Provide the (x, y) coordinate of the cell's center where the given text is located.  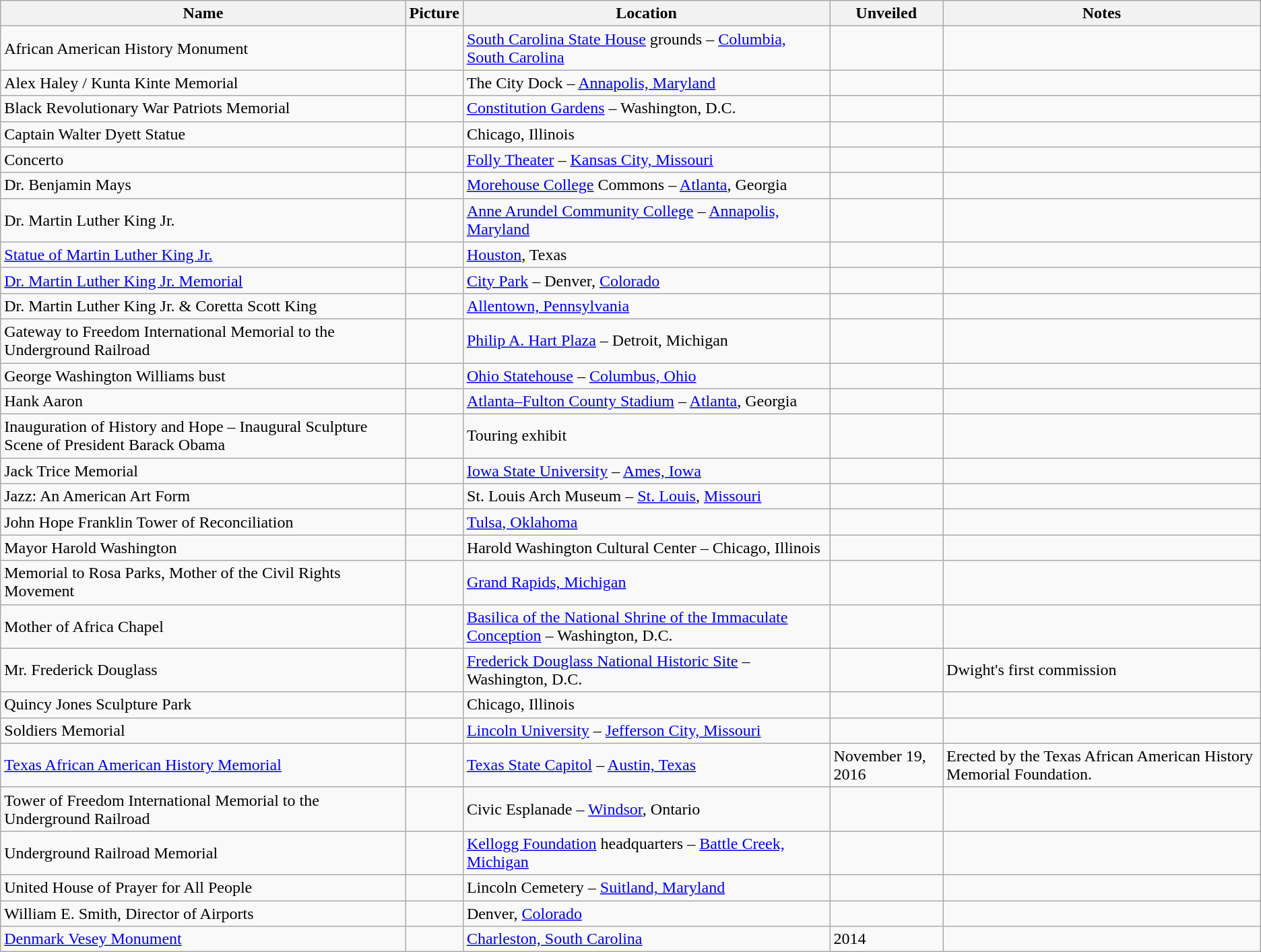
Memorial to Rosa Parks, Mother of the Civil Rights Movement (203, 582)
Location (647, 13)
Underground Railroad Memorial (203, 853)
Alex Haley / Kunta Kinte Memorial (203, 83)
The City Dock – Annapolis, Maryland (647, 83)
African American History Monument (203, 49)
Inauguration of History and Hope – Inaugural Sculpture Scene of President Barack Obama (203, 437)
Erected by the Texas African American History Memorial Foundation. (1102, 765)
Tulsa, Oklahoma (647, 522)
Frederick Douglass National Historic Site – Washington, D.C. (647, 670)
Ohio Statehouse – Columbus, Ohio (647, 375)
Dr. Martin Luther King Jr. Memorial (203, 280)
Allentown, Pennsylvania (647, 306)
Jazz: An American Art Form (203, 497)
South Carolina State House grounds – Columbia, South Carolina (647, 49)
Atlanta–Fulton County Stadium – Atlanta, Georgia (647, 402)
William E. Smith, Director of Airports (203, 913)
Hank Aaron (203, 402)
George Washington Williams bust (203, 375)
Tower of Freedom International Memorial to the Underground Railroad (203, 808)
Denmark Vesey Monument (203, 939)
Grand Rapids, Michigan (647, 582)
Lincoln Cemetery – Suitland, Maryland (647, 887)
Picture (434, 13)
John Hope Franklin Tower of Reconciliation (203, 522)
Mother of Africa Chapel (203, 627)
Basilica of the National Shrine of the Immaculate Conception – Washington, D.C. (647, 627)
Denver, Colorado (647, 913)
Texas State Capitol – Austin, Texas (647, 765)
Dr. Benjamin Mays (203, 185)
Soldiers Memorial (203, 730)
City Park – Denver, Colorado (647, 280)
November 19, 2016 (886, 765)
Mr. Frederick Douglass (203, 670)
Philip A. Hart Plaza – Detroit, Michigan (647, 341)
Constitution Gardens – Washington, D.C. (647, 108)
Morehouse College Commons – Atlanta, Georgia (647, 185)
Dr. Martin Luther King Jr. & Coretta Scott King (203, 306)
Texas African American History Memorial (203, 765)
Captain Walter Dyett Statue (203, 134)
Name (203, 13)
St. Louis Arch Museum – St. Louis, Missouri (647, 497)
Lincoln University – Jefferson City, Missouri (647, 730)
Concerto (203, 160)
Harold Washington Cultural Center – Chicago, Illinois (647, 548)
Gateway to Freedom International Memorial to the Underground Railroad (203, 341)
Kellogg Foundation headquarters – Battle Creek, Michigan (647, 853)
Quincy Jones Sculpture Park (203, 705)
Houston, Texas (647, 255)
Unveiled (886, 13)
Jack Trice Memorial (203, 471)
Folly Theater – Kansas City, Missouri (647, 160)
2014 (886, 939)
Statue of Martin Luther King Jr. (203, 255)
Civic Esplanade – Windsor, Ontario (647, 808)
Anne Arundel Community College – Annapolis, Maryland (647, 220)
Black Revolutionary War Patriots Memorial (203, 108)
Iowa State University – Ames, Iowa (647, 471)
Touring exhibit (647, 437)
United House of Prayer for All People (203, 887)
Dr. Martin Luther King Jr. (203, 220)
Mayor Harold Washington (203, 548)
Dwight's first commission (1102, 670)
Notes (1102, 13)
Charleston, South Carolina (647, 939)
